Determine the (X, Y) coordinate at the center of the cell enclosing the given text.  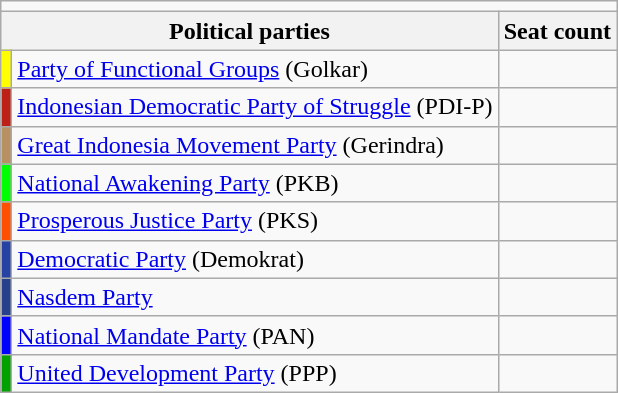
United Development Party (PPP) (255, 373)
Seat count (557, 31)
Nasdem Party (255, 297)
Indonesian Democratic Party of Struggle (PDI-P) (255, 107)
National Awakening Party (PKB) (255, 183)
National Mandate Party (PAN) (255, 335)
Great Indonesia Movement Party (Gerindra) (255, 145)
Political parties (250, 31)
Prosperous Justice Party (PKS) (255, 221)
Party of Functional Groups (Golkar) (255, 69)
Democratic Party (Demokrat) (255, 259)
